Return the (X, Y) coordinate for the center point of the cell that contains the specified text.  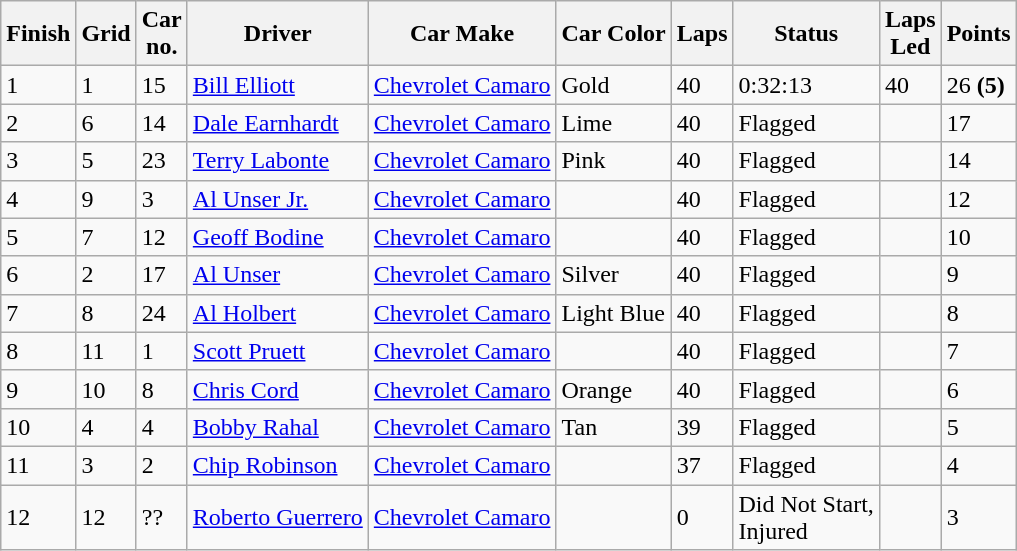
Terry Labonte (278, 161)
Grid (106, 34)
Car Make (462, 34)
Did Not Start,Injured (806, 516)
0:32:13 (806, 85)
Chip Robinson (278, 465)
Finish (38, 34)
0 (702, 516)
Carno. (162, 34)
Lime (614, 123)
Status (806, 34)
Car Color (614, 34)
37 (702, 465)
Chris Cord (278, 389)
Dale Earnhardt (278, 123)
Al Unser Jr. (278, 199)
Tan (614, 427)
Bill Elliott (278, 85)
LapsLed (910, 34)
Laps (702, 34)
Silver (614, 275)
Bobby Rahal (278, 427)
Points (978, 34)
15 (162, 85)
23 (162, 161)
Geoff Bodine (278, 237)
?? (162, 516)
Gold (614, 85)
Driver (278, 34)
Al Holbert (278, 313)
Pink (614, 161)
Roberto Guerrero (278, 516)
24 (162, 313)
Orange (614, 389)
Light Blue (614, 313)
26 (5) (978, 85)
39 (702, 427)
Al Unser (278, 275)
Scott Pruett (278, 351)
